Capture the cell that displays the provided text and extract its (x, y) central coordinate. 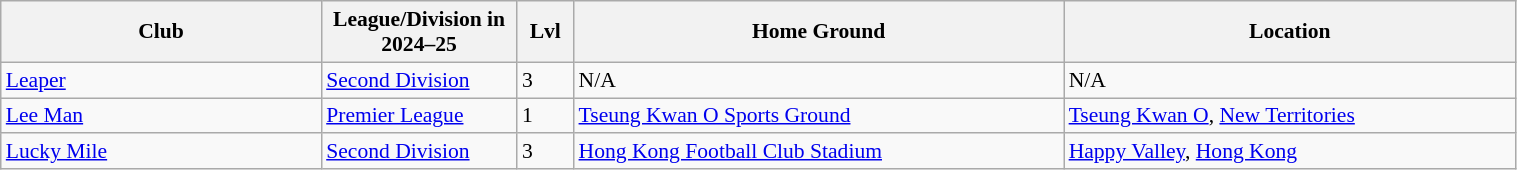
Premier League (419, 116)
Lucky Mile (161, 152)
Tseung Kwan O Sports Ground (819, 116)
Lvl (546, 32)
1 (546, 116)
Happy Valley, Hong Kong (1290, 152)
Leaper (161, 80)
League/Division in 2024–25 (419, 32)
Club (161, 32)
Location (1290, 32)
Home Ground (819, 32)
Lee Man (161, 116)
Hong Kong Football Club Stadium (819, 152)
Tseung Kwan O, New Territories (1290, 116)
